Scan for the cell matching the given text and deliver its (x, y) coordinate at center. 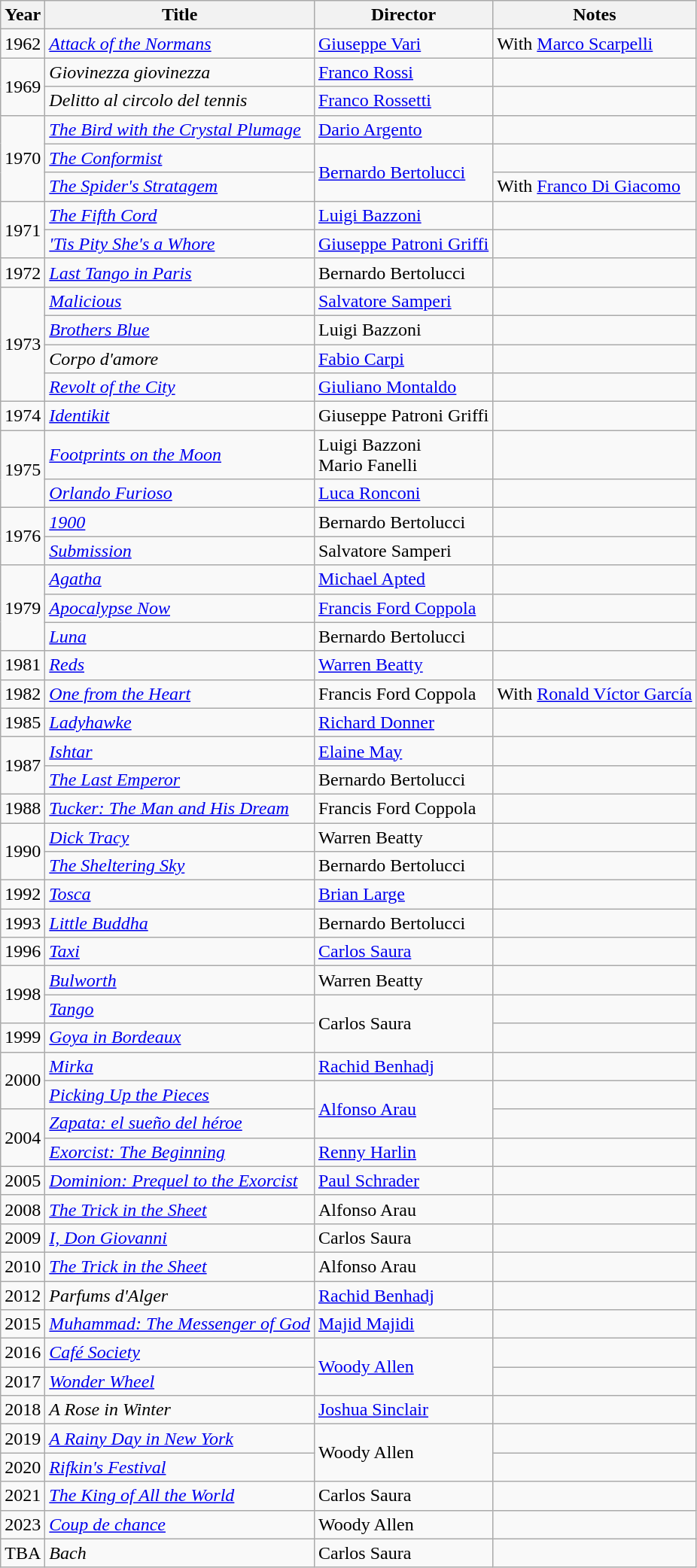
A Rose in Winter (180, 1410)
2000 (23, 1080)
Little Buddha (180, 923)
Bulworth (180, 980)
Tosca (180, 895)
TBA (23, 1553)
2004 (23, 1138)
1981 (23, 665)
Wonder Wheel (180, 1381)
Ishtar (180, 751)
The Fifth Cord (180, 215)
Brothers Blue (180, 330)
2016 (23, 1353)
Luna (180, 637)
Attack of the Normans (180, 44)
2017 (23, 1381)
Majid Majidi (403, 1324)
1975 (23, 469)
Joshua Sinclair (403, 1410)
Franco Rossetti (403, 101)
One from the Heart (180, 694)
1993 (23, 923)
2010 (23, 1266)
Agatha (180, 579)
With Marco Scarpelli (595, 44)
1998 (23, 995)
With Franco Di Giacomo (595, 187)
1992 (23, 895)
2015 (23, 1324)
Apocalypse Now (180, 608)
Rifkin's Festival (180, 1467)
Picking Up the Pieces (180, 1095)
2018 (23, 1410)
The Sheltering Sky (180, 866)
Renny Harlin (403, 1152)
Mirka (180, 1066)
The Conformist (180, 158)
2012 (23, 1295)
2021 (23, 1496)
2020 (23, 1467)
The King of All the World (180, 1496)
Franco Rossi (403, 72)
1979 (23, 608)
1971 (23, 229)
Tucker: The Man and His Dream (180, 808)
'Tis Pity She's a Whore (180, 244)
2008 (23, 1209)
Reds (180, 665)
Orlando Furioso (180, 494)
Corpo d'amore (180, 359)
1982 (23, 694)
Parfums d'Alger (180, 1295)
Café Society (180, 1353)
Muhammad: The Messenger of God (180, 1324)
Zapata: el sueño del héroe (180, 1123)
The Bird with the Crystal Plumage (180, 129)
Taxi (180, 952)
1985 (23, 722)
Delitto al circolo del tennis (180, 101)
Exorcist: The Beginning (180, 1152)
2019 (23, 1439)
Footprints on the Moon (180, 454)
1900 (180, 522)
Dominion: Prequel to the Exorcist (180, 1181)
Goya in Bordeaux (180, 1038)
2005 (23, 1181)
Michael Apted (403, 579)
The Last Emperor (180, 779)
2009 (23, 1238)
Brian Large (403, 895)
Elaine May (403, 751)
Giuseppe Vari (403, 44)
1976 (23, 536)
1974 (23, 416)
The Spider's Stratagem (180, 187)
Submission (180, 551)
Paul Schrader (403, 1181)
Luigi BazzoniMario Fanelli (403, 454)
Dario Argento (403, 129)
With Ronald Víctor García (595, 694)
Last Tango in Paris (180, 272)
1973 (23, 344)
Year (23, 15)
Luca Ronconi (403, 494)
1970 (23, 158)
Notes (595, 15)
Malicious (180, 301)
1987 (23, 765)
Title (180, 15)
1972 (23, 272)
1962 (23, 44)
Director (403, 15)
A Rainy Day in New York (180, 1439)
Dick Tracy (180, 837)
1988 (23, 808)
1999 (23, 1038)
Identikit (180, 416)
1990 (23, 852)
Revolt of the City (180, 387)
Giovinezza giovinezza (180, 72)
Richard Donner (403, 722)
Bach (180, 1553)
2023 (23, 1524)
Ladyhawke (180, 722)
1996 (23, 952)
1969 (23, 87)
Coup de chance (180, 1524)
Fabio Carpi (403, 359)
I, Don Giovanni (180, 1238)
Giuliano Montaldo (403, 387)
Tango (180, 1009)
